Extract the (x, y) coordinate from the center of the cell holding the provided text.  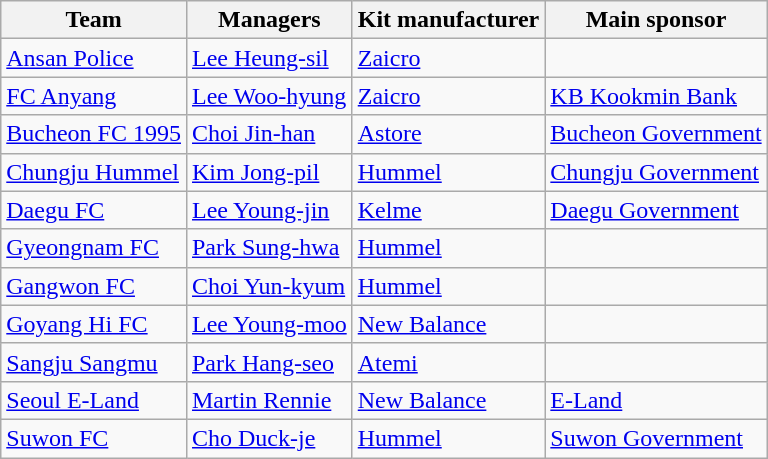
Lee Heung-sil (269, 58)
Kit manufacturer (448, 20)
FC Anyang (94, 96)
Seoul E-Land (94, 400)
Suwon FC (94, 438)
Chungju Hummel (94, 172)
Ansan Police (94, 58)
Daegu Government (656, 210)
Astore (448, 134)
Choi Yun-kyum (269, 286)
Suwon Government (656, 438)
Cho Duck-je (269, 438)
Team (94, 20)
Managers (269, 20)
Park Sung-hwa (269, 248)
Lee Young-moo (269, 324)
Lee Woo-hyung (269, 96)
Park Hang-seo (269, 362)
Kelme (448, 210)
Daegu FC (94, 210)
Main sponsor (656, 20)
Atemi (448, 362)
E-Land (656, 400)
Kim Jong-pil (269, 172)
Chungju Government (656, 172)
Bucheon Government (656, 134)
Gyeongnam FC (94, 248)
KB Kookmin Bank (656, 96)
Lee Young-jin (269, 210)
Choi Jin-han (269, 134)
Martin Rennie (269, 400)
Bucheon FC 1995 (94, 134)
Goyang Hi FC (94, 324)
Gangwon FC (94, 286)
Sangju Sangmu (94, 362)
